Find where the given text appears and provide that cell's center as (x, y) coordinate. 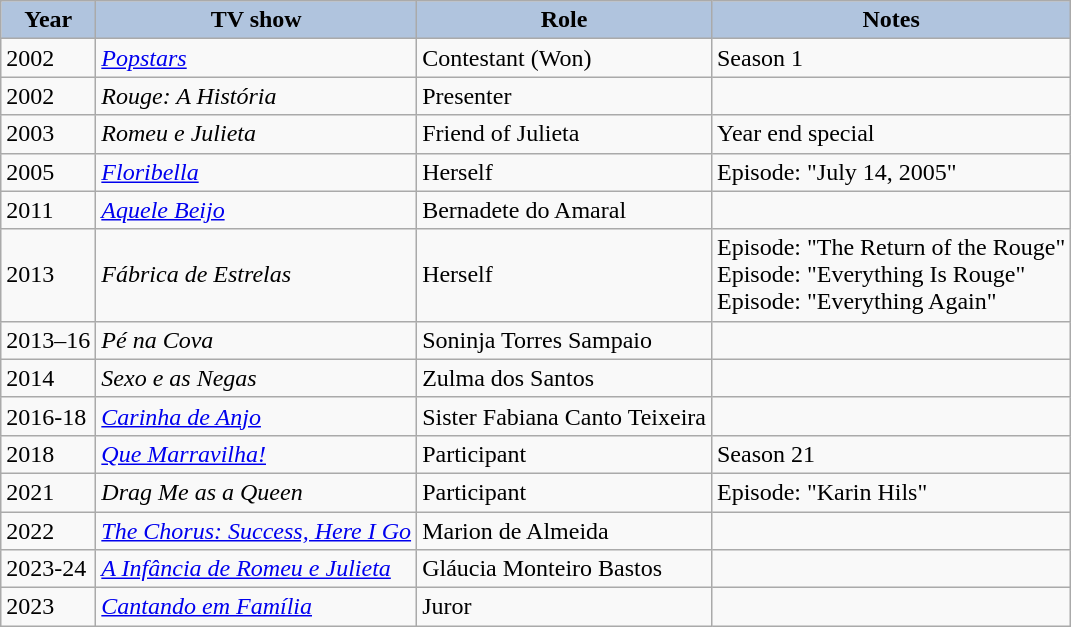
Juror (564, 607)
Cantando em Família (256, 607)
2003 (48, 134)
2016-18 (48, 416)
Floribella (256, 172)
Presenter (564, 96)
Season 1 (890, 58)
Que Marravilha! (256, 454)
Zulma dos Santos (564, 378)
Episode: "Karin Hils" (890, 492)
Aquele Beijo (256, 210)
2022 (48, 531)
2011 (48, 210)
Role (564, 20)
Marion de Almeida (564, 531)
2023 (48, 607)
Episode: "July 14, 2005" (890, 172)
Carinha de Anjo (256, 416)
2021 (48, 492)
Friend of Julieta (564, 134)
Romeu e Julieta (256, 134)
Pé na Cova (256, 340)
Sister Fabiana Canto Teixeira (564, 416)
Year end special (890, 134)
2013 (48, 275)
Notes (890, 20)
Rouge: A História (256, 96)
TV show (256, 20)
2013–16 (48, 340)
Fábrica de Estrelas (256, 275)
The Chorus: Success, Here I Go (256, 531)
Season 21 (890, 454)
Drag Me as a Queen (256, 492)
A Infância de Romeu e Julieta (256, 569)
Episode: "The Return of the Rouge" Episode: "Everything Is Rouge"Episode: "Everything Again" (890, 275)
Year (48, 20)
Sexo e as Negas (256, 378)
Bernadete do Amaral (564, 210)
2014 (48, 378)
2005 (48, 172)
Soninja Torres Sampaio (564, 340)
Gláucia Monteiro Bastos (564, 569)
2018 (48, 454)
Popstars (256, 58)
Contestant (Won) (564, 58)
2023-24 (48, 569)
